Return the (x, y) coordinate for the center point of the cell that contains the specified text.  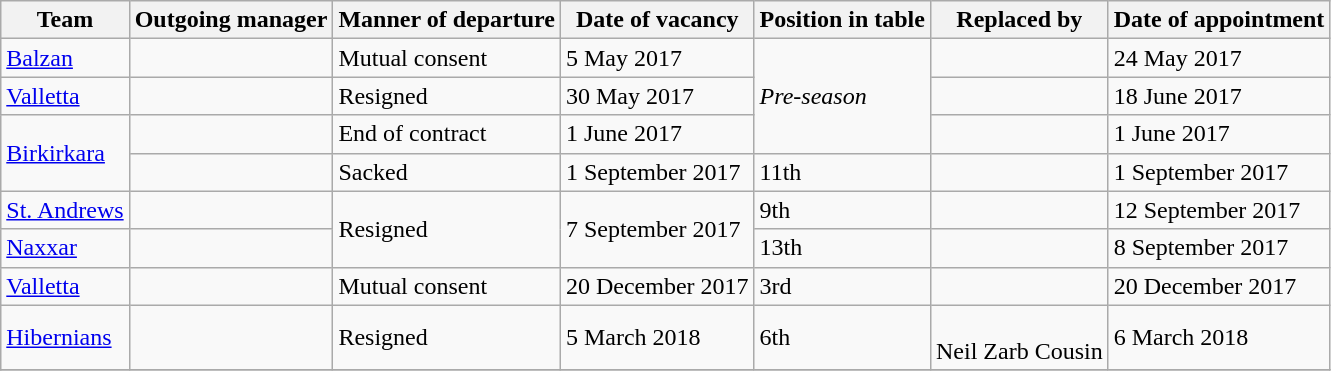
Hibernians (65, 338)
Neil Zarb Cousin (1019, 338)
Sacked (446, 172)
13th (842, 248)
6th (842, 338)
Outgoing manager (231, 20)
30 May 2017 (657, 96)
Pre-season (842, 96)
6 March 2018 (1219, 338)
24 May 2017 (1219, 58)
Manner of departure (446, 20)
Naxxar (65, 248)
Position in table (842, 20)
Replaced by (1019, 20)
9th (842, 210)
Birkirkara (65, 153)
11th (842, 172)
St. Andrews (65, 210)
Date of vacancy (657, 20)
8 September 2017 (1219, 248)
Balzan (65, 58)
3rd (842, 286)
12 September 2017 (1219, 210)
End of contract (446, 134)
Date of appointment (1219, 20)
5 May 2017 (657, 58)
7 September 2017 (657, 229)
5 March 2018 (657, 338)
18 June 2017 (1219, 96)
Team (65, 20)
